Locate the cell with the specified text and output its [X, Y] center coordinate. 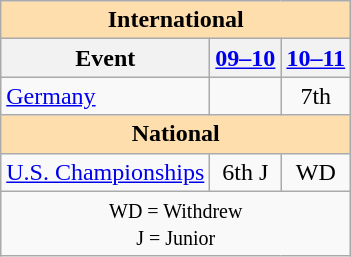
10–11 [316, 58]
Event [106, 58]
7th [316, 96]
WD = Withdrew J = Junior [176, 224]
09–10 [246, 58]
Germany [106, 96]
6th J [246, 172]
National [176, 134]
WD [316, 172]
U.S. Championships [106, 172]
International [176, 20]
